Locate the cell with the specified text and output its (x, y) center coordinate. 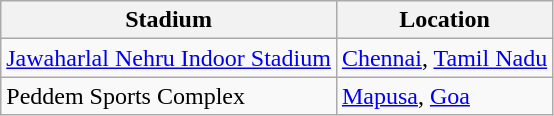
Location (444, 20)
Chennai, Tamil Nadu (444, 58)
Peddem Sports Complex (169, 96)
Jawaharlal Nehru Indoor Stadium (169, 58)
Mapusa, Goa (444, 96)
Stadium (169, 20)
